For the text-containing cell, return its midpoint in (x, y) coordinate format. 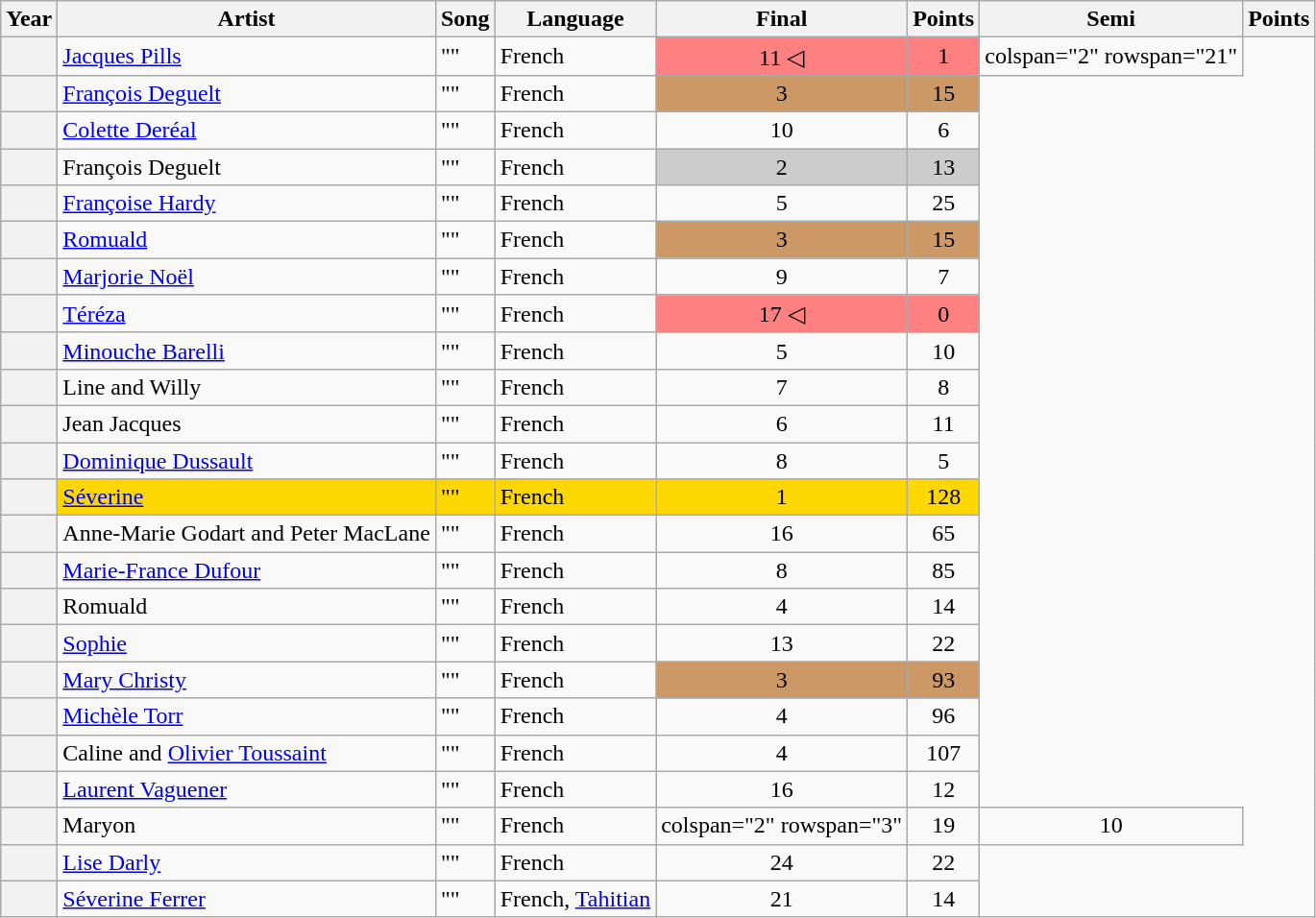
Dominique Dussault (247, 460)
25 (943, 204)
Semi (1111, 19)
Marjorie Noël (247, 277)
21 (782, 899)
Final (782, 19)
colspan="2" rowspan="3" (782, 826)
Sophie (247, 643)
65 (943, 534)
85 (943, 570)
Maryon (247, 826)
Michèle Torr (247, 716)
Minouche Barelli (247, 350)
Jean Jacques (247, 423)
Séverine Ferrer (247, 899)
128 (943, 497)
12 (943, 789)
93 (943, 680)
Artist (247, 19)
Line and Willy (247, 387)
French, Tahitian (575, 899)
24 (782, 862)
colspan="2" rowspan="21" (1111, 57)
Year (29, 19)
0 (943, 314)
9 (782, 277)
Lise Darly (247, 862)
11 ◁ (782, 57)
Caline and Olivier Toussaint (247, 753)
Language (575, 19)
Song (465, 19)
Colette Deréal (247, 130)
19 (943, 826)
96 (943, 716)
11 (943, 423)
Mary Christy (247, 680)
Jacques Pills (247, 57)
17 ◁ (782, 314)
Françoise Hardy (247, 204)
Anne-Marie Godart and Peter MacLane (247, 534)
Laurent Vaguener (247, 789)
Marie-France Dufour (247, 570)
Téréza (247, 314)
2 (782, 166)
Séverine (247, 497)
107 (943, 753)
